Scan for the cell matching the given text and deliver its (x, y) coordinate at center. 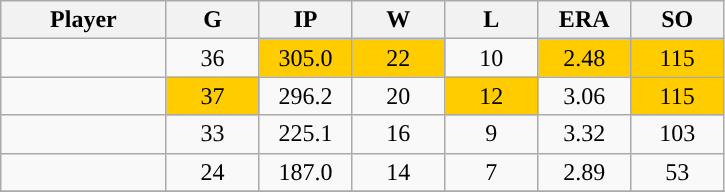
3.06 (584, 96)
12 (492, 96)
2.89 (584, 172)
187.0 (306, 172)
Player (84, 20)
305.0 (306, 58)
2.48 (584, 58)
36 (212, 58)
L (492, 20)
22 (398, 58)
103 (678, 134)
9 (492, 134)
3.32 (584, 134)
SO (678, 20)
ERA (584, 20)
G (212, 20)
225.1 (306, 134)
14 (398, 172)
37 (212, 96)
33 (212, 134)
53 (678, 172)
W (398, 20)
IP (306, 20)
296.2 (306, 96)
20 (398, 96)
10 (492, 58)
16 (398, 134)
24 (212, 172)
7 (492, 172)
